Capture the cell that displays the provided text and extract its [x, y] central coordinate. 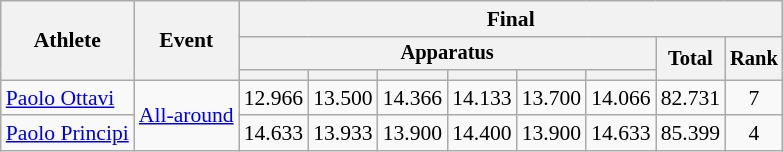
85.399 [690, 134]
Rank [754, 58]
14.400 [482, 134]
4 [754, 134]
13.700 [552, 98]
14.066 [620, 98]
14.366 [412, 98]
Event [186, 40]
13.933 [342, 134]
Total [690, 58]
Athlete [68, 40]
7 [754, 98]
Apparatus [448, 54]
All-around [186, 116]
Paolo Ottavi [68, 98]
14.133 [482, 98]
12.966 [274, 98]
82.731 [690, 98]
13.500 [342, 98]
Final [511, 19]
Paolo Principi [68, 134]
